Scan for the cell matching the given text and deliver its (x, y) coordinate at center. 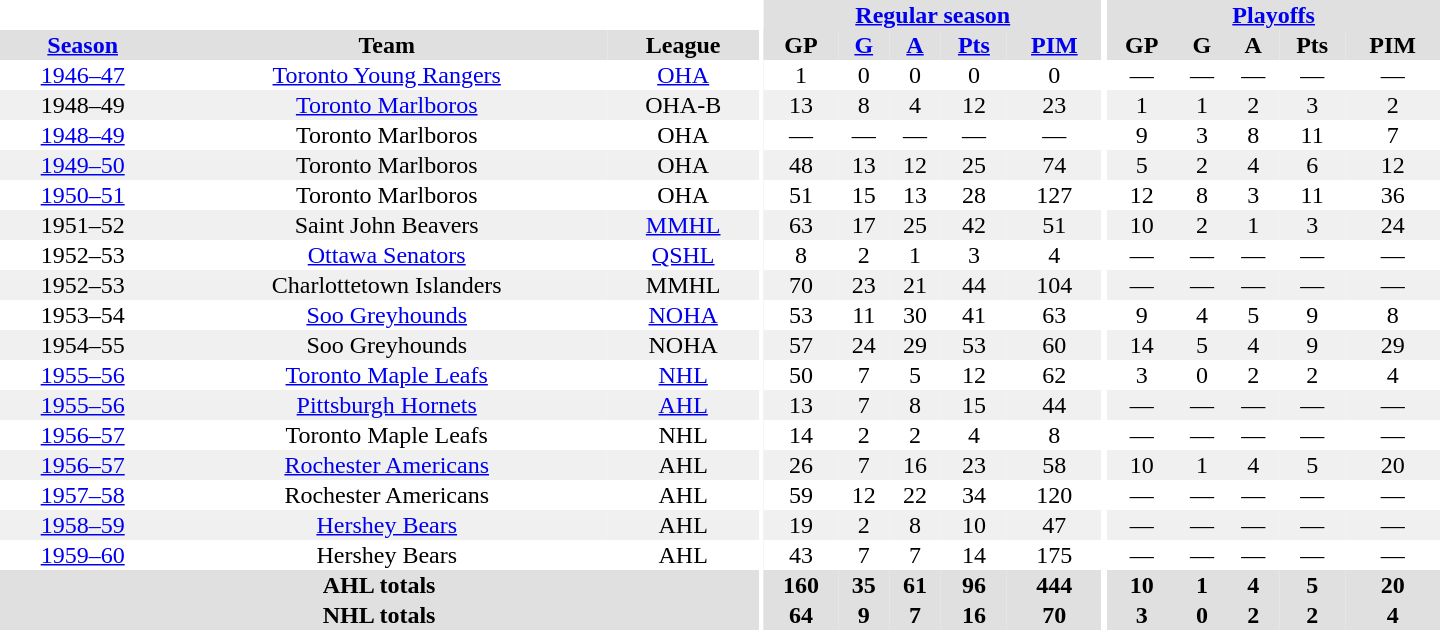
58 (1054, 465)
Ottawa Senators (386, 255)
1950–51 (82, 195)
34 (974, 495)
26 (801, 465)
17 (864, 225)
Playoffs (1274, 15)
28 (974, 195)
36 (1392, 195)
35 (864, 585)
48 (801, 165)
Toronto Young Rangers (386, 75)
120 (1054, 495)
47 (1054, 525)
1957–58 (82, 495)
62 (1054, 375)
Team (386, 45)
OHA-B (683, 105)
59 (801, 495)
AHL totals (379, 585)
1949–50 (82, 165)
42 (974, 225)
Regular season (933, 15)
1946–47 (82, 75)
1953–54 (82, 315)
96 (974, 585)
57 (801, 345)
175 (1054, 555)
Season (82, 45)
1954–55 (82, 345)
6 (1312, 165)
Pittsburgh Hornets (386, 405)
444 (1054, 585)
22 (914, 495)
74 (1054, 165)
160 (801, 585)
43 (801, 555)
50 (801, 375)
League (683, 45)
64 (801, 615)
21 (914, 285)
41 (974, 315)
1958–59 (82, 525)
61 (914, 585)
QSHL (683, 255)
19 (801, 525)
1951–52 (82, 225)
60 (1054, 345)
Saint John Beavers (386, 225)
104 (1054, 285)
30 (914, 315)
NHL totals (379, 615)
1959–60 (82, 555)
127 (1054, 195)
Charlottetown Islanders (386, 285)
